Pinpoint the cell where the given text exists, returning its (X, Y) midpoint coordinate. 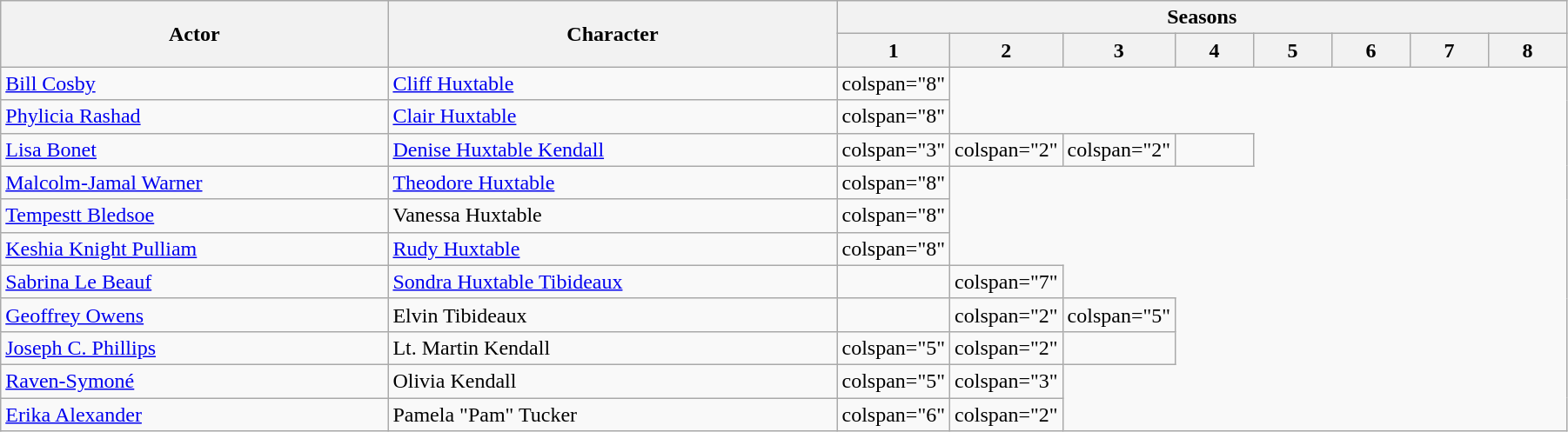
Phylicia Rashad (195, 116)
Rudy Huxtable (613, 249)
Cliff Huxtable (613, 83)
6 (1371, 50)
Elvin Tibideaux (613, 315)
1 (894, 50)
5 (1293, 50)
Clair Huxtable (613, 116)
Actor (195, 34)
colspan="6" (894, 415)
Pamela "Pam" Tucker (613, 415)
4 (1215, 50)
Theodore Huxtable (613, 183)
3 (1119, 50)
colspan="7" (1007, 282)
Bill Cosby (195, 83)
Denise Huxtable Kendall (613, 150)
Geoffrey Owens (195, 315)
Malcolm-Jamal Warner (195, 183)
Lisa Bonet (195, 150)
Seasons (1202, 17)
7 (1449, 50)
Character (613, 34)
8 (1527, 50)
Joseph C. Phillips (195, 348)
Raven-Symoné (195, 381)
2 (1007, 50)
Keshia Knight Pulliam (195, 249)
Sondra Huxtable Tibideaux (613, 282)
Erika Alexander (195, 415)
Tempestt Bledsoe (195, 216)
Vanessa Huxtable (613, 216)
Lt. Martin Kendall (613, 348)
Sabrina Le Beauf (195, 282)
Olivia Kendall (613, 381)
